For the text-containing cell, return its midpoint in (x, y) coordinate format. 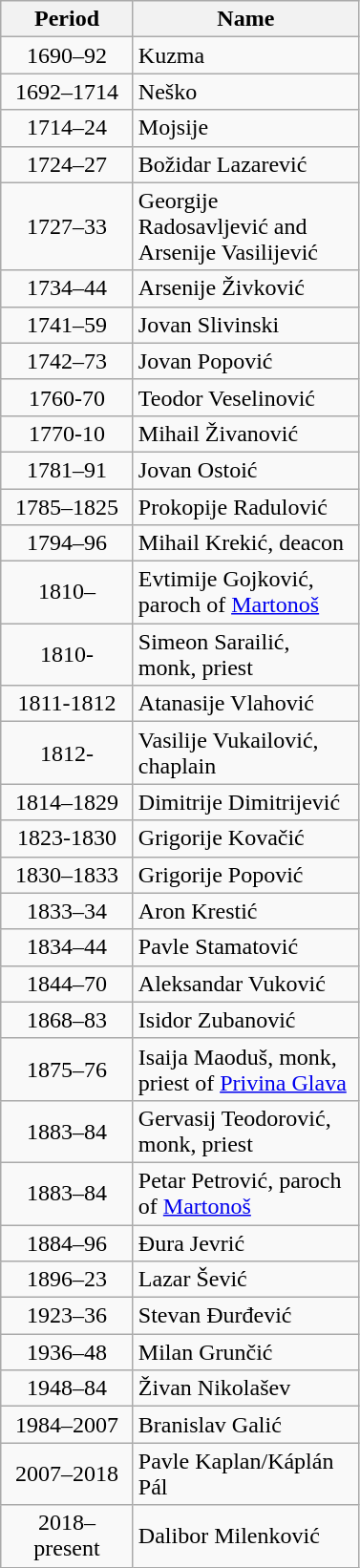
2007–2018 (67, 1474)
Georgije Radosavljević and Arsenije Vasilijević (245, 226)
Mojsije (245, 128)
Petar Petrović, paroch of Martonoš (245, 1194)
1727–33 (67, 226)
Jovan Ostoić (245, 470)
Božidar Lazarević (245, 164)
1810– (67, 592)
1875–76 (67, 1070)
Isaija Maoduš, monk, priest of Privina Glava (245, 1070)
Aleksandar Vuković (245, 984)
Vasilije Vukailović, chaplain (245, 752)
1794–96 (67, 543)
Dimitrije Dimitrijević (245, 802)
1760-70 (67, 397)
Pavle Kaplan/Káplán Pál (245, 1474)
Jovan Popović (245, 361)
Grigorije Kovačić (245, 838)
1741–59 (67, 325)
Gervasij Teodorović, monk, priest (245, 1131)
Evtimije Gojković, paroch of Martonoš (245, 592)
Atanasije Vlahović (245, 704)
1734–44 (67, 288)
1714–24 (67, 128)
1936–48 (67, 1352)
Prokopije Radulović (245, 507)
1823-1830 (67, 838)
1923–36 (67, 1316)
1724–27 (67, 164)
Mihail Živanović (245, 434)
1812- (67, 752)
Branislav Galić (245, 1425)
Teodor Veselinović (245, 397)
1781–91 (67, 470)
1884–96 (67, 1242)
1830–1833 (67, 875)
1984–2007 (67, 1425)
1785–1825 (67, 507)
1868–83 (67, 1020)
Period (67, 19)
1833–34 (67, 911)
Jovan Slivinski (245, 325)
1692–1714 (67, 92)
Dalibor Milenković (245, 1536)
1844–70 (67, 984)
1690–92 (67, 55)
1896–23 (67, 1280)
Isidor Zubanović (245, 1020)
1770-10 (67, 434)
Aron Krestić (245, 911)
1948–84 (67, 1388)
1742–73 (67, 361)
Lazar Šević (245, 1280)
Arsenije Živković (245, 288)
2018–present (67, 1536)
1810- (67, 655)
Živan Nikolašev (245, 1388)
Grigorije Popović (245, 875)
Kuzma (245, 55)
1814–1829 (67, 802)
Name (245, 19)
Pavle Stamatović (245, 947)
Neško (245, 92)
Stevan Đurđević (245, 1316)
Simeon Sarailić, monk, priest (245, 655)
Milan Grunčić (245, 1352)
1811-1812 (67, 704)
1834–44 (67, 947)
Mihail Krekić, deacon (245, 543)
Đura Jevrić (245, 1242)
